Search for the cell housing the specified text and yield its [X, Y] center coordinate. 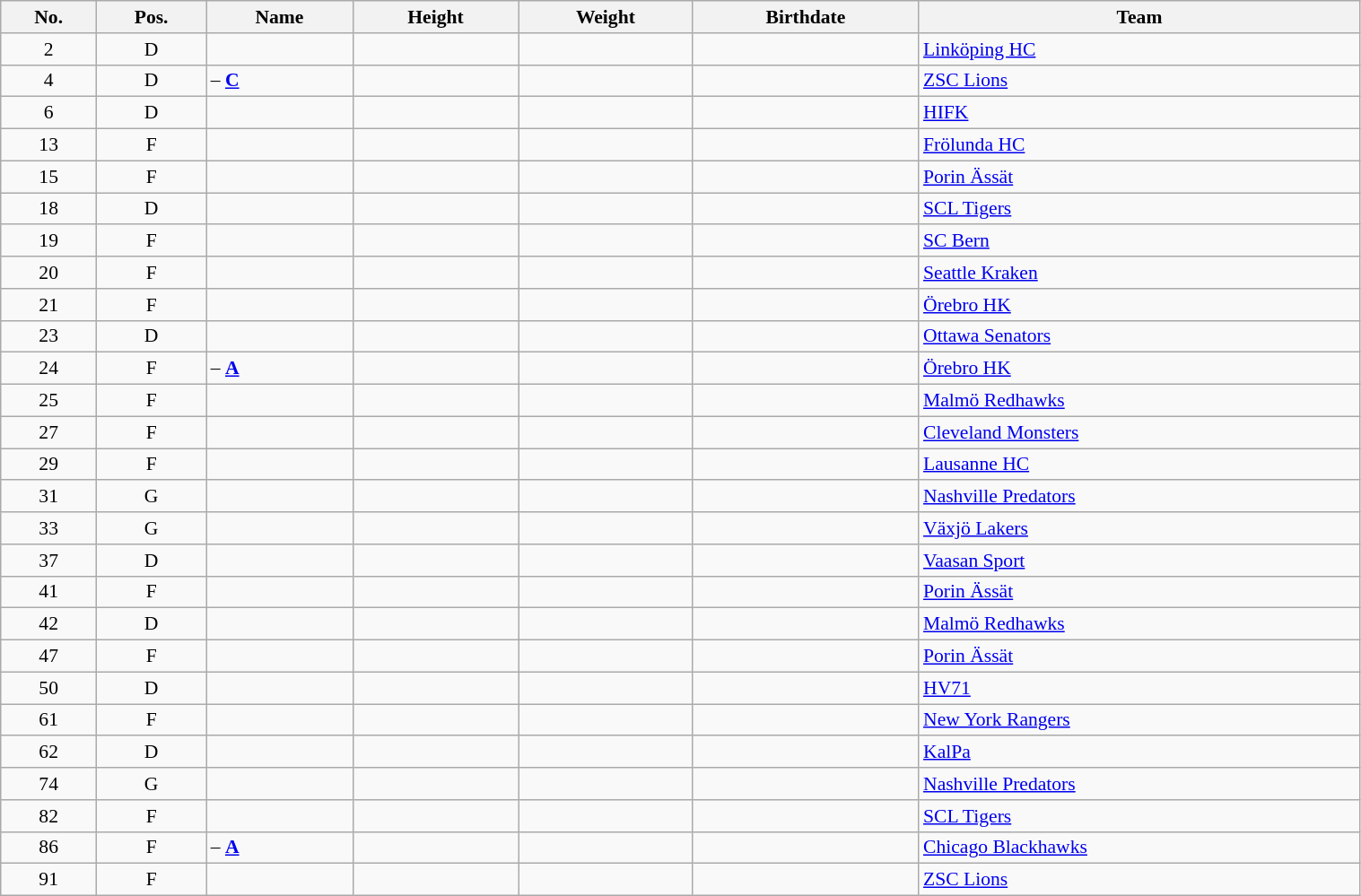
Birthdate [806, 17]
15 [48, 177]
31 [48, 497]
Vaasan Sport [1139, 561]
– C [280, 81]
18 [48, 209]
Name [280, 17]
Chicago Blackhawks [1139, 848]
SC Bern [1139, 241]
82 [48, 816]
62 [48, 752]
24 [48, 369]
Linköping HC [1139, 49]
74 [48, 784]
61 [48, 720]
HV71 [1139, 688]
20 [48, 273]
KalPa [1139, 752]
No. [48, 17]
27 [48, 432]
25 [48, 401]
42 [48, 624]
21 [48, 305]
19 [48, 241]
41 [48, 592]
Växjö Lakers [1139, 528]
Cleveland Monsters [1139, 432]
23 [48, 336]
Lausanne HC [1139, 465]
6 [48, 113]
New York Rangers [1139, 720]
86 [48, 848]
Weight [606, 17]
Team [1139, 17]
13 [48, 145]
91 [48, 880]
47 [48, 657]
29 [48, 465]
2 [48, 49]
Seattle Kraken [1139, 273]
33 [48, 528]
Ottawa Senators [1139, 336]
Height [436, 17]
50 [48, 688]
Pos. [152, 17]
37 [48, 561]
Frölunda HC [1139, 145]
4 [48, 81]
HIFK [1139, 113]
